Find where the given text appears and provide that cell's center as [X, Y] coordinate. 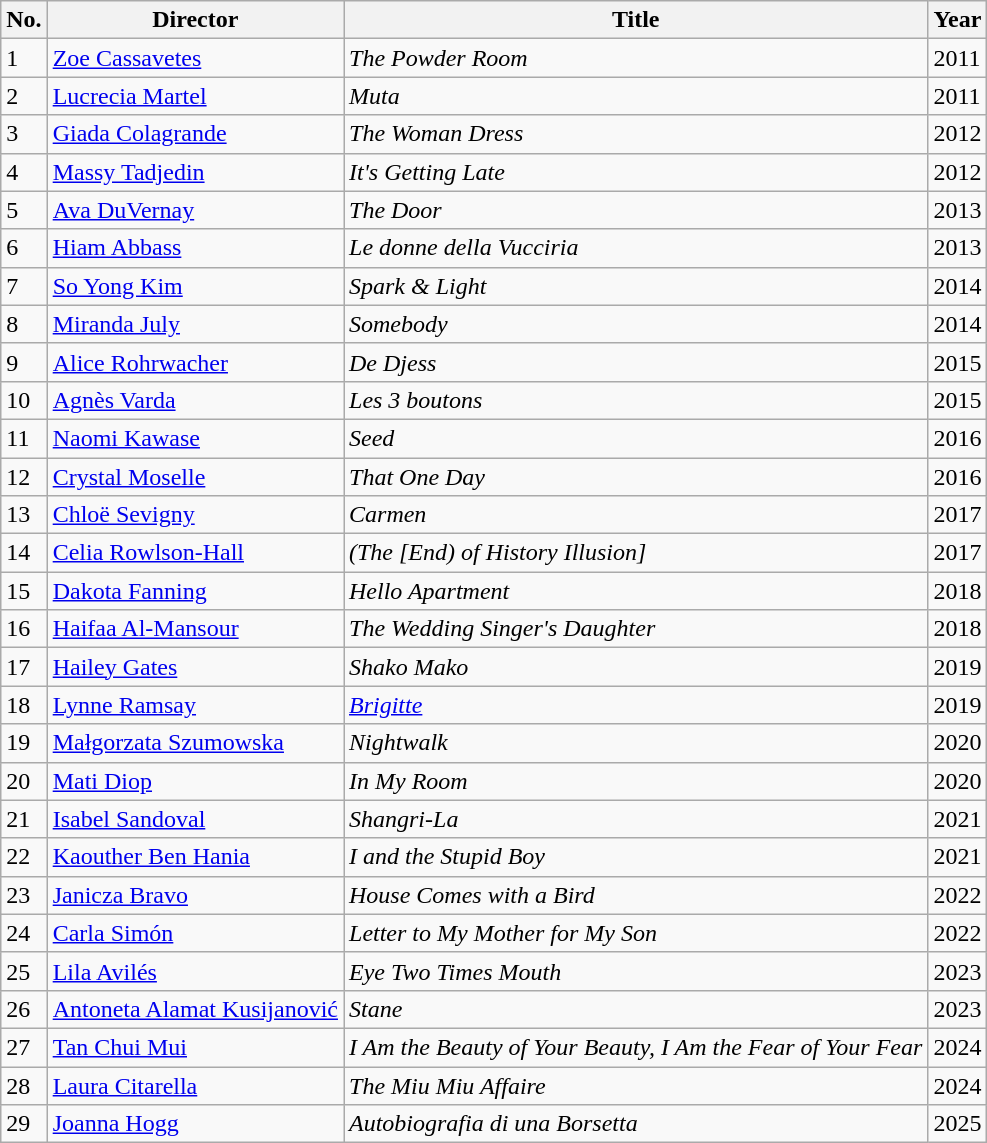
19 [24, 743]
Shangri-La [636, 819]
Haifaa Al-Mansour [195, 629]
Joanna Hogg [195, 1124]
Les 3 boutons [636, 400]
23 [24, 895]
Le donne della Vucciria [636, 248]
Lucrecia Martel [195, 96]
6 [24, 248]
Massy Tadjedin [195, 172]
Naomi Kawase [195, 438]
Lynne Ramsay [195, 705]
21 [24, 819]
Crystal Moselle [195, 477]
Director [195, 20]
Miranda July [195, 324]
It's Getting Late [636, 172]
Alice Rohrwacher [195, 362]
2 [24, 96]
Małgorzata Szumowska [195, 743]
The Wedding Singer's Daughter [636, 629]
24 [24, 933]
I Am the Beauty of Your Beauty, I Am the Fear of Your Fear [636, 1047]
26 [24, 1009]
Stane [636, 1009]
Carmen [636, 515]
27 [24, 1047]
15 [24, 591]
Dakota Fanning [195, 591]
Title [636, 20]
Seed [636, 438]
Lila Avilés [195, 971]
Zoe Cassavetes [195, 58]
17 [24, 667]
Hailey Gates [195, 667]
Giada Colagrande [195, 134]
5 [24, 210]
Ava DuVernay [195, 210]
1 [24, 58]
(The [End) of History Illusion] [636, 553]
The Powder Room [636, 58]
Hello Apartment [636, 591]
Mati Diop [195, 781]
Nightwalk [636, 743]
No. [24, 20]
Year [958, 20]
Letter to My Mother for My Son [636, 933]
House Comes with a Bird [636, 895]
In My Room [636, 781]
7 [24, 286]
4 [24, 172]
10 [24, 400]
Antoneta Alamat Kusijanović [195, 1009]
9 [24, 362]
14 [24, 553]
22 [24, 857]
12 [24, 477]
Celia Rowlson-Hall [195, 553]
The Miu Miu Affaire [636, 1085]
25 [24, 971]
Spark & Light [636, 286]
Janicza Bravo [195, 895]
13 [24, 515]
18 [24, 705]
Somebody [636, 324]
De Djess [636, 362]
Autobiografia di una Borsetta [636, 1124]
20 [24, 781]
3 [24, 134]
The Woman Dress [636, 134]
29 [24, 1124]
8 [24, 324]
Isabel Sandoval [195, 819]
Carla Simón [195, 933]
That One Day [636, 477]
Chloë Sevigny [195, 515]
Tan Chui Mui [195, 1047]
Eye Two Times Mouth [636, 971]
Kaouther Ben Hania [195, 857]
16 [24, 629]
So Yong Kim [195, 286]
Shako Mako [636, 667]
Brigitte [636, 705]
Agnès Varda [195, 400]
Muta [636, 96]
Hiam Abbass [195, 248]
The Door [636, 210]
2025 [958, 1124]
28 [24, 1085]
Laura Citarella [195, 1085]
11 [24, 438]
I and the Stupid Boy [636, 857]
